Return the (X, Y) coordinate for the center point of the cell that contains the specified text.  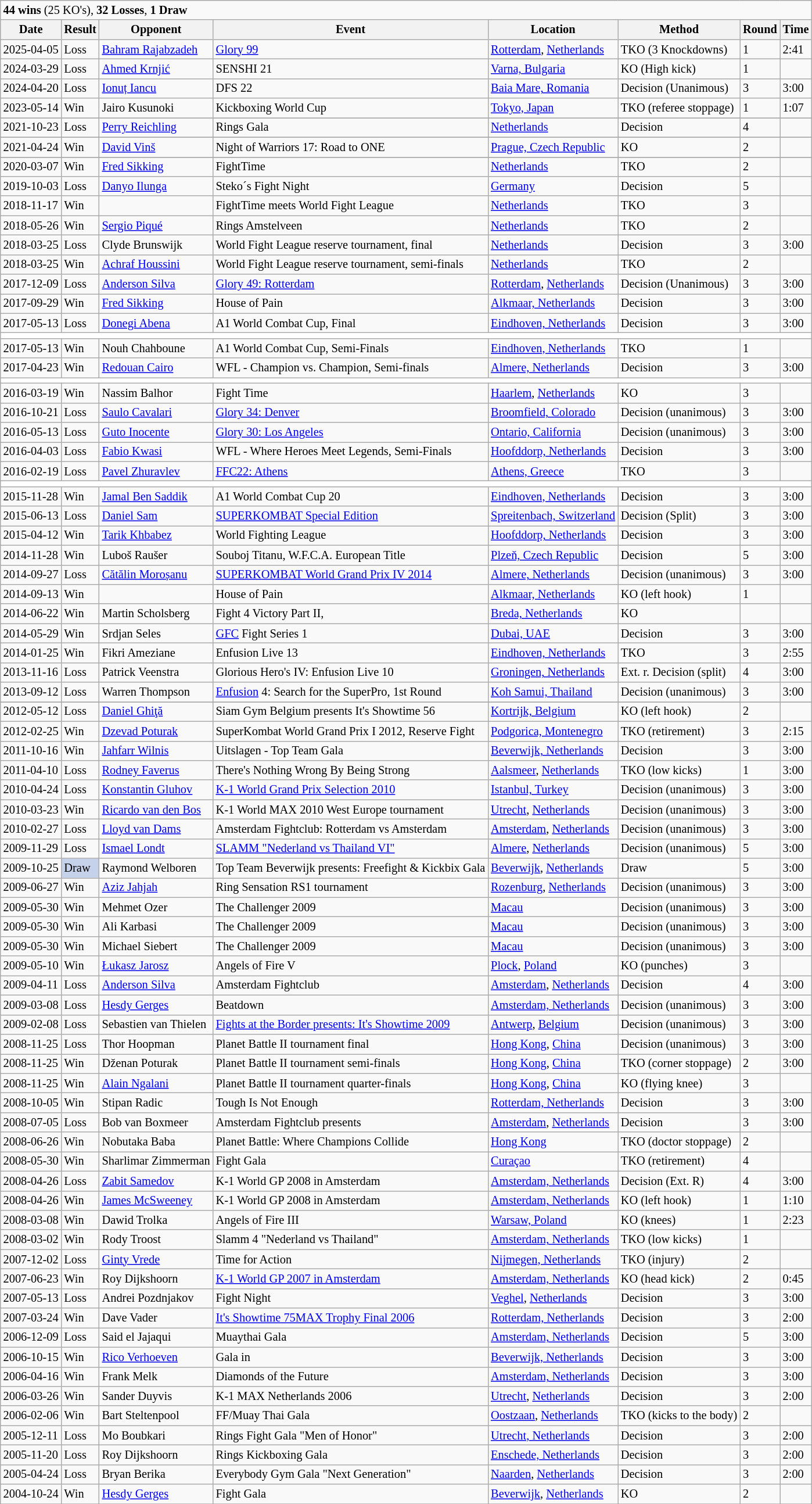
2015-06-13 (31, 516)
Sergio Piqué (156, 225)
Glory 49: Rotterdam (351, 284)
Aziz Jahjah (156, 888)
Koh Samui, Thailand (553, 692)
Zabit Samedov (156, 1181)
Glory 34: Denver (351, 413)
Redouan Cairo (156, 368)
Time (796, 30)
2:41 (796, 49)
2011-04-10 (31, 771)
Rozenburg, Netherlands (553, 888)
2007-05-13 (31, 1298)
Saulo Cavalari (156, 413)
Angels of Fire III (351, 1220)
Angels of Fire V (351, 966)
Plock, Poland (553, 966)
2013-11-16 (31, 672)
David Vinš (156, 147)
Germany (553, 187)
Bryan Berika (156, 1474)
Result (80, 30)
Curaçao (553, 1162)
Nijmegen, Netherlands (553, 1259)
Guto Inocente (156, 432)
Andrei Pozdnjakov (156, 1298)
2017-12-09 (31, 284)
2016-10-21 (31, 413)
Round (760, 30)
Sander Duyvis (156, 1396)
Istanbul, Turkey (553, 790)
Jahfarr Wilnis (156, 751)
SUPERKOMBAT Special Edition (351, 516)
Danyo Ilunga (156, 187)
Dawid Trolka (156, 1220)
TKO (kicks to the body) (679, 1416)
2012-02-25 (31, 731)
Lloyd van Dams (156, 829)
2015-11-28 (31, 496)
Varna, Bulgaria (553, 69)
Frank Melk (156, 1377)
1:07 (796, 108)
Fight Time (351, 393)
Everybody Gym Gala "Next Generation" (351, 1474)
2008-07-05 (31, 1122)
Veghel, Netherlands (553, 1298)
Decision (Split) (679, 516)
World Fight League reserve tournament, semi-finals (351, 264)
SUPERKOMBAT World Grand Prix IV 2014 (351, 575)
Plzeň, Czech Republic (553, 555)
2014-01-25 (31, 653)
Hong Kong (553, 1142)
2024-04-20 (31, 88)
Bart Steltenpool (156, 1416)
2016-04-03 (31, 452)
2025-04-05 (31, 49)
Raymond Welboren (156, 868)
SENSHI 21 (351, 69)
Daniel Ghiţă (156, 712)
Naarden, Netherlands (553, 1474)
2007-12-02 (31, 1259)
Thor Hoopman (156, 1044)
2:55 (796, 653)
1:10 (796, 1201)
Warren Thompson (156, 692)
Michael Siebert (156, 947)
Podgorica, Montenegro (553, 731)
TKO (corner stoppage) (679, 1064)
Kickboxing World Cup (351, 108)
Location (553, 30)
SLAMM "Nederland vs Thailand VI" (351, 848)
2010-03-23 (31, 810)
Mehmet Ozer (156, 907)
2014-11-28 (31, 555)
Ontario, California (553, 432)
Amsterdam Fightclub (351, 986)
2005-04-24 (31, 1474)
2006-12-09 (31, 1338)
2005-11-20 (31, 1455)
A1 World Combat Cup 20 (351, 496)
Decision (Ext. R) (679, 1181)
K-1 World MAX 2010 West Europe tournament (351, 810)
Aalsmeer, Netherlands (553, 771)
Nassim Balhor (156, 393)
Rody Troost (156, 1240)
Fight 4 Victory Part II, (351, 614)
Haarlem, Netherlands (553, 393)
Enfusion Live 13 (351, 653)
Luboš Raušer (156, 555)
2009-02-08 (31, 1025)
TKO (doctor stoppage) (679, 1142)
2008-03-08 (31, 1220)
2014-05-29 (31, 633)
It's Showtime 75MAX Trophy Final 2006 (351, 1318)
Ginty Vrede (156, 1259)
Glorious Hero's IV: Enfusion Live 10 (351, 672)
2:15 (796, 731)
2013-09-12 (31, 692)
WFL - Champion vs. Champion, Semi-finals (351, 368)
Glory 99 (351, 49)
Siam Gym Belgium presents It's Showtime 56 (351, 712)
Antwerp, Belgium (553, 1025)
2008-05-30 (31, 1162)
2014-09-27 (31, 575)
K-1 MAX Netherlands 2006 (351, 1396)
Alain Ngalani (156, 1083)
Dzevad Poturak (156, 731)
Enschede, Netherlands (553, 1455)
KO (knees) (679, 1220)
Tokyo, Japan (553, 108)
2017-04-23 (31, 368)
TKO (3 Knockdowns) (679, 49)
Ring Sensation RS1 tournament (351, 888)
FF/Muay Thai Gala (351, 1416)
2009-03-08 (31, 1005)
Oostzaan, Netherlands (553, 1416)
Planet Battle II tournament semi-finals (351, 1064)
Fight Night (351, 1298)
2024-03-29 (31, 69)
2006-04-16 (31, 1377)
Bob van Boxmeer (156, 1122)
Planet Battle II tournament final (351, 1044)
2018-11-17 (31, 206)
GFC Fight Series 1 (351, 633)
Slamm 4 "Nederland vs Thailand" (351, 1240)
2011-10-16 (31, 751)
Mo Boubkari (156, 1435)
Gala in (351, 1357)
Opponent (156, 30)
Dženan Poturak (156, 1064)
2014-09-13 (31, 595)
2008-03-02 (31, 1240)
Enfusion 4: Search for the SuperPro, 1st Round (351, 692)
Ahmed Krnjić (156, 69)
Daniel Sam (156, 516)
FFC22: Athens (351, 471)
Jairo Kusunoki (156, 108)
Rings Amstelveen (351, 225)
Jamal Ben Saddik (156, 496)
Dubai, UAE (553, 633)
2017-09-29 (31, 304)
2009-11-29 (31, 848)
2010-02-27 (31, 829)
Ricardo van den Bos (156, 810)
Rings Gala (351, 128)
Beatdown (351, 1005)
World Fighting League (351, 536)
WFL - Where Heroes Meet Legends, Semi-Finals (351, 452)
Warsaw, Poland (553, 1220)
Fikri Ameziane (156, 653)
Event (351, 30)
Amsterdam Fightclub: Rotterdam vs Amsterdam (351, 829)
2018-05-26 (31, 225)
Achraf Houssini (156, 264)
2006-10-15 (31, 1357)
Tough Is Not Enough (351, 1103)
Broomfield, Colorado (553, 413)
K-1 World GP 2007 in Amsterdam (351, 1279)
James McSweeney (156, 1201)
Planet Battle: Where Champions Collide (351, 1142)
Rings Kickboxing Gala (351, 1455)
World Fight League reserve tournament, final (351, 245)
2020-03-07 (31, 167)
Said el Jajaqui (156, 1338)
2007-03-24 (31, 1318)
Konstantin Gluhov (156, 790)
Amsterdam Fightclub presents (351, 1122)
Baia Mare, Romania (553, 88)
FightTime (351, 167)
Kortrijk, Belgium (553, 712)
44 wins (25 KO's), 32 Losses, 1 Draw (407, 10)
Dave Vader (156, 1318)
There's Nothing Wrong By Being Strong (351, 771)
Fights at the Border presents: It's Showtime 2009 (351, 1025)
Ionuț Iancu (156, 88)
Ext. r. Decision (split) (679, 672)
Nouh Chahboune (156, 349)
Patrick Veenstra (156, 672)
DFS 22 (351, 88)
Glory 30: Los Angeles (351, 432)
Ali Karbasi (156, 927)
2009-10-25 (31, 868)
Prague, Czech Republic (553, 147)
Łukasz Jarosz (156, 966)
Donegi Abena (156, 323)
A1 World Combat Cup, Final (351, 323)
Bahram Rajabzadeh (156, 49)
Srdjan Seles (156, 633)
Rodney Faverus (156, 771)
2008-06-26 (31, 1142)
Pavel Zhuravlev (156, 471)
Spreitenbach, Switzerland (553, 516)
2014-06-22 (31, 614)
2009-05-10 (31, 966)
Diamonds of the Future (351, 1377)
Fabio Kwasi (156, 452)
TKO (referee stoppage) (679, 108)
Sharlimar Zimmerman (156, 1162)
TKO (injury) (679, 1259)
KO (head kick) (679, 1279)
2005-12-11 (31, 1435)
KO (High kick) (679, 69)
FightTime meets World Fight League (351, 206)
KO (punches) (679, 966)
2021-04-24 (31, 147)
2008-10-05 (31, 1103)
Muaythai Gala (351, 1338)
2016-05-13 (31, 432)
Stipan Radic (156, 1103)
2021-10-23 (31, 128)
K-1 World Grand Prix Selection 2010 (351, 790)
2016-03-19 (31, 393)
Groningen, Netherlands (553, 672)
Planet Battle II tournament quarter-finals (351, 1083)
2015-04-12 (31, 536)
SuperKombat World Grand Prix I 2012, Reserve Fight (351, 731)
Cătălin Moroșanu (156, 575)
Perry Reichling (156, 128)
Nobutaka Baba (156, 1142)
Uitslagen - Top Team Gala (351, 751)
Rico Verhoeven (156, 1357)
2012-05-12 (31, 712)
2010-04-24 (31, 790)
2016-02-19 (31, 471)
Athens, Greece (553, 471)
2019-10-03 (31, 187)
2006-03-26 (31, 1396)
KO (flying knee) (679, 1083)
Breda, Netherlands (553, 614)
Martin Scholsberg (156, 614)
Top Team Beverwijk presents: Freefight & Kickbix Gala (351, 868)
2006-02-06 (31, 1416)
2009-06-27 (31, 888)
A1 World Combat Cup, Semi-Finals (351, 349)
2009-04-11 (31, 986)
Souboj Titanu, W.F.C.A. European Title (351, 555)
2:23 (796, 1220)
Clyde Brunswijk (156, 245)
Rings Fight Gala "Men of Honor" (351, 1435)
Tarik Khbabez (156, 536)
2023-05-14 (31, 108)
Method (679, 30)
2007-06-23 (31, 1279)
Time for Action (351, 1259)
Sebastien van Thielen (156, 1025)
Night of Warriors 17: Road to ONE (351, 147)
Date (31, 30)
Steko´s Fight Night (351, 187)
Ismael Londt (156, 848)
2004-10-24 (31, 1494)
0:45 (796, 1279)
